Pinpoint the cell where the given text exists, returning its (x, y) midpoint coordinate. 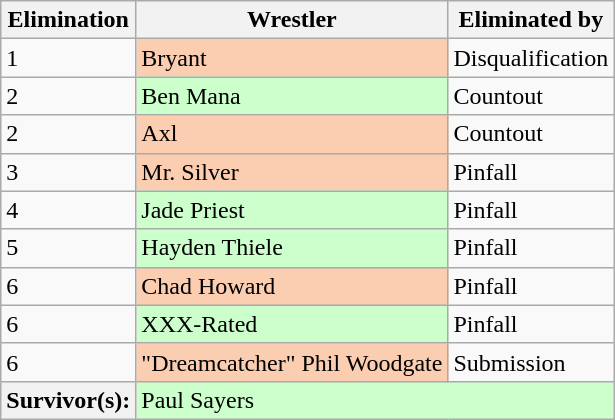
1 (68, 58)
Ben Mana (292, 96)
Paul Sayers (375, 400)
Submission (531, 362)
"Dreamcatcher" Phil Woodgate (292, 362)
Wrestler (292, 20)
3 (68, 172)
Bryant (292, 58)
Survivor(s): (68, 400)
Jade Priest (292, 210)
Disqualification (531, 58)
4 (68, 210)
Elimination (68, 20)
Eliminated by (531, 20)
5 (68, 248)
Axl (292, 134)
XXX-Rated (292, 324)
Hayden Thiele (292, 248)
Chad Howard (292, 286)
Mr. Silver (292, 172)
